From the cell containing the given text, extract its center point as (x, y) coordinate. 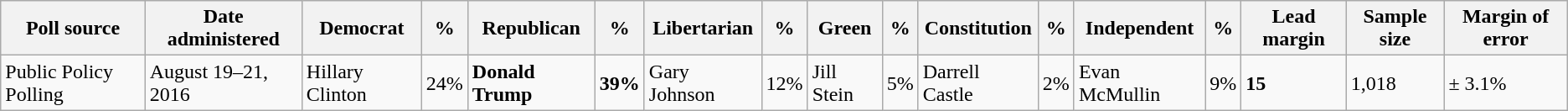
Poll source (73, 29)
Date administered (223, 29)
Darrell Castle (978, 82)
Green (844, 29)
Margin of error (1506, 29)
Hillary Clinton (362, 82)
Gary Johnson (703, 82)
Donald Trump (531, 82)
9% (1223, 82)
1,018 (1395, 82)
15 (1293, 82)
Lead margin (1293, 29)
Sample size (1395, 29)
Evan McMullin (1139, 82)
Constitution (978, 29)
Republican (531, 29)
± 3.1% (1506, 82)
12% (784, 82)
Libertarian (703, 29)
5% (900, 82)
August 19–21, 2016 (223, 82)
Public Policy Polling (73, 82)
2% (1055, 82)
Independent (1139, 29)
39% (620, 82)
Jill Stein (844, 82)
24% (444, 82)
Democrat (362, 29)
